For the text-containing cell, return its midpoint in [X, Y] coordinate format. 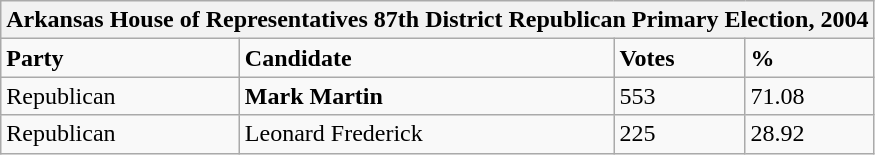
Party [120, 58]
225 [680, 134]
28.92 [810, 134]
% [810, 58]
71.08 [810, 96]
Arkansas House of Representatives 87th District Republican Primary Election, 2004 [438, 20]
Candidate [426, 58]
553 [680, 96]
Votes [680, 58]
Mark Martin [426, 96]
Leonard Frederick [426, 134]
